Return the (X, Y) coordinate for the center point of the cell that contains the specified text.  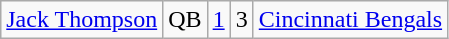
Cincinnati Bengals (350, 20)
1 (218, 20)
Jack Thompson (82, 20)
3 (242, 20)
QB (185, 20)
